Detect which cell encompasses the target text, then output its [X, Y] center coordinate. 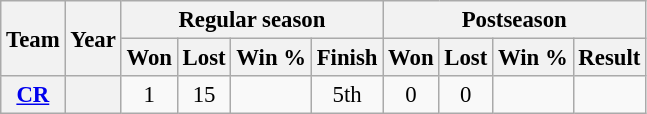
Result [610, 58]
15 [204, 95]
Postseason [514, 20]
Year [93, 38]
Finish [346, 58]
Regular season [252, 20]
1 [149, 95]
CR [33, 95]
Team [33, 38]
5th [346, 95]
